Scan for the cell matching the given text and deliver its [x, y] coordinate at center. 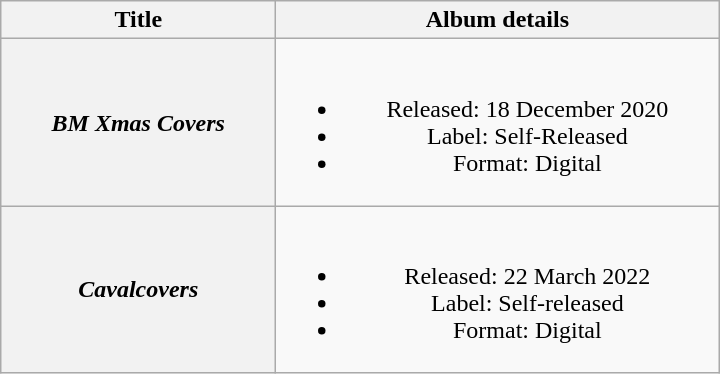
Released: 18 December 2020Label: Self-ReleasedFormat: Digital [498, 122]
Released: 22 March 2022Label: Self-releasedFormat: Digital [498, 290]
Title [138, 20]
Cavalcovers [138, 290]
BM Xmas Covers [138, 122]
Album details [498, 20]
